Detect which cell encompasses the target text, then output its [x, y] center coordinate. 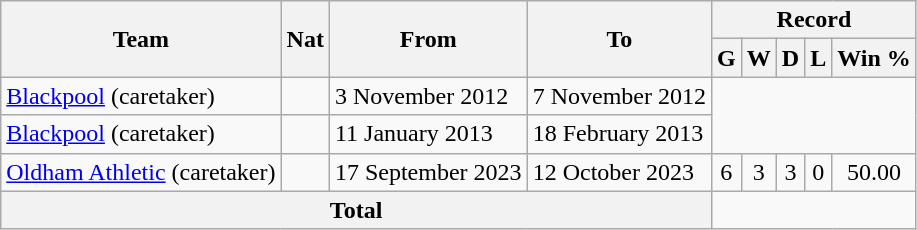
17 September 2023 [428, 172]
Team [141, 39]
L [818, 58]
7 November 2012 [619, 96]
G [726, 58]
50.00 [874, 172]
Win % [874, 58]
Total [356, 210]
3 November 2012 [428, 96]
Nat [305, 39]
0 [818, 172]
To [619, 39]
From [428, 39]
11 January 2013 [428, 134]
18 February 2013 [619, 134]
Oldham Athletic (caretaker) [141, 172]
Record [814, 20]
D [790, 58]
6 [726, 172]
W [758, 58]
12 October 2023 [619, 172]
